From the cell containing the given text, extract its center point as (x, y) coordinate. 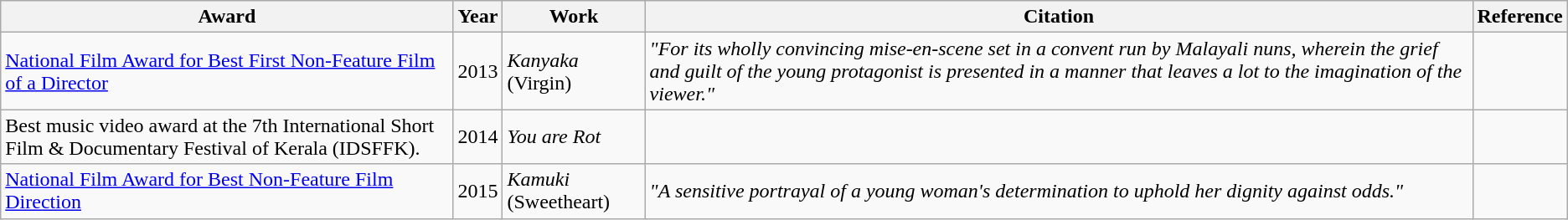
Best music video award at the 7th International Short Film & Documentary Festival of Kerala (IDSFFK). (227, 137)
Citation (1059, 17)
Kamuki (Sweetheart) (574, 191)
National Film Award for Best First Non-Feature Film of a Director (227, 71)
2015 (477, 191)
Award (227, 17)
Work (574, 17)
"A sensitive portrayal of a young woman's determination to uphold her dignity against odds." (1059, 191)
You are Rot (574, 137)
Kanyaka (Virgin) (574, 71)
National Film Award for Best Non-Feature Film Direction (227, 191)
2013 (477, 71)
2014 (477, 137)
Reference (1519, 17)
Year (477, 17)
